For the text-containing cell, return its midpoint in (X, Y) coordinate format. 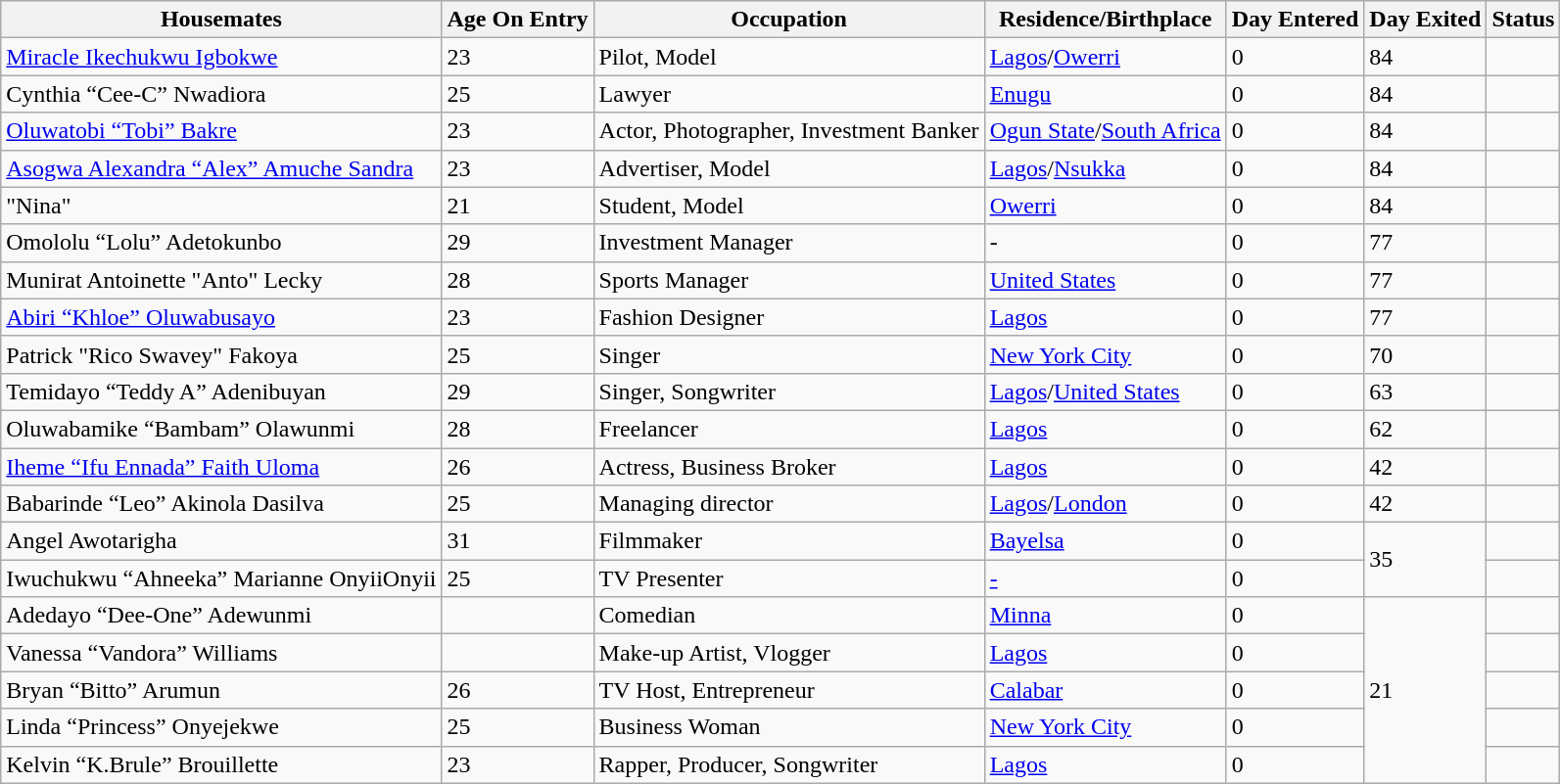
United States (1105, 280)
Kelvin “K.Brule” Brouillette (221, 764)
Minna (1105, 616)
Calabar (1105, 690)
Angel Awotarigha (221, 541)
Temidayo “Teddy A” Adenibuyan (221, 392)
Filmmaker (789, 541)
Lagos/Nsukka (1105, 168)
31 (517, 541)
Age On Entry (517, 20)
Lagos/London (1105, 504)
Singer, Songwriter (789, 392)
Pilot, Model (789, 57)
Actress, Business Broker (789, 467)
Iheme “Ifu Ennada” Faith Uloma (221, 467)
Omololu “Lolu” Adetokunbo (221, 243)
Singer (789, 354)
70 (1426, 354)
Babarinde “Leo” Akinola Dasilva (221, 504)
Bryan “Bitto” Arumun (221, 690)
Day Exited (1426, 20)
Asogwa Alexandra “Alex” Amuche Sandra (221, 168)
Comedian (789, 616)
Ogun State/South Africa (1105, 131)
"Nina" (221, 206)
Abiri “Khloe” Oluwabusayo (221, 317)
TV Presenter (789, 578)
35 (1426, 560)
Lawyer (789, 94)
Linda “Princess” Onyejekwe (221, 727)
Freelancer (789, 429)
Managing director (789, 504)
62 (1426, 429)
TV Host, Entrepreneur (789, 690)
Patrick "Rico Swavey" Fakoya (221, 354)
Bayelsa (1105, 541)
Owerri (1105, 206)
Business Woman (789, 727)
Occupation (789, 20)
63 (1426, 392)
Sports Manager (789, 280)
Residence/Birthplace (1105, 20)
Lagos/United States (1105, 392)
Student, Model (789, 206)
Vanessa “Vandora” Williams (221, 653)
Advertiser, Model (789, 168)
Investment Manager (789, 243)
Cynthia “Cee-C” Nwadiora (221, 94)
Miracle Ikechukwu Igbokwe (221, 57)
Actor, Photographer, Investment Banker (789, 131)
Fashion Designer (789, 317)
Day Entered (1295, 20)
Make-up Artist, Vlogger (789, 653)
Lagos/Owerri (1105, 57)
Iwuchukwu “Ahneeka” Marianne OnyiiOnyii (221, 578)
Rapper, Producer, Songwriter (789, 764)
Munirat Antoinette "Anto" Lecky (221, 280)
Oluwatobi “Tobi” Bakre (221, 131)
Adedayo “Dee-One” Adewunmi (221, 616)
Enugu (1105, 94)
Housemates (221, 20)
Status (1524, 20)
Oluwabamike “Bambam” Olawunmi (221, 429)
